Find where the given text appears and provide that cell's center as (x, y) coordinate. 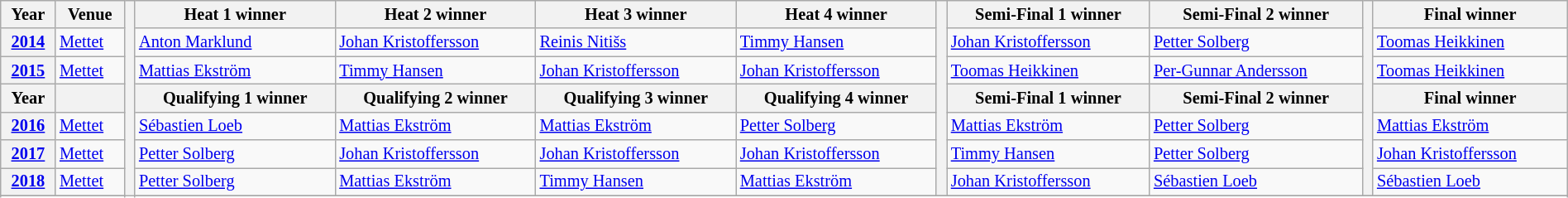
2017 (28, 154)
Heat 3 winner (636, 14)
Heat 1 winner (235, 14)
Anton Marklund (235, 42)
Heat 2 winner (435, 14)
Per-Gunnar Andersson (1255, 70)
2014 (28, 42)
2015 (28, 70)
2018 (28, 181)
Reinis Nitišs (636, 42)
Qualifying 1 winner (235, 98)
Heat 4 winner (836, 14)
Venue (89, 14)
Qualifying 3 winner (636, 98)
Qualifying 2 winner (435, 98)
Qualifying 4 winner (836, 98)
2016 (28, 126)
